Detect which cell encompasses the target text, then output its (X, Y) center coordinate. 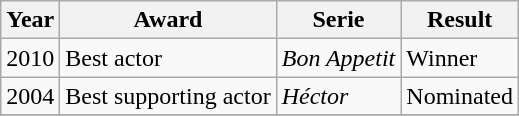
Serie (338, 20)
Nominated (460, 96)
Best supporting actor (168, 96)
Year (30, 20)
2010 (30, 58)
Héctor (338, 96)
Winner (460, 58)
2004 (30, 96)
Award (168, 20)
Result (460, 20)
Best actor (168, 58)
Bon Appetit (338, 58)
